Search for the cell housing the specified text and yield its (X, Y) center coordinate. 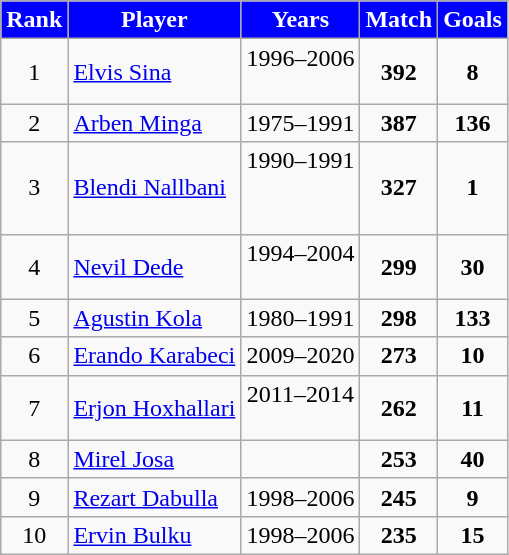
1975–1991 (300, 123)
30 (473, 266)
15 (473, 535)
327 (399, 188)
273 (399, 356)
253 (399, 459)
245 (399, 497)
3 (34, 188)
Agustin Kola (154, 318)
Rezart Dabulla (154, 497)
Mirel Josa (154, 459)
4 (34, 266)
299 (399, 266)
136 (473, 123)
Blendi Nallbani (154, 188)
2009–2020 (300, 356)
40 (473, 459)
Rank (34, 20)
Elvis Sina (154, 72)
6 (34, 356)
Arben Minga (154, 123)
387 (399, 123)
Erando Karabeci (154, 356)
7 (34, 408)
11 (473, 408)
2011–2014 (300, 408)
1994–2004 (300, 266)
Match (399, 20)
235 (399, 535)
392 (399, 72)
Ervin Bulku (154, 535)
Player (154, 20)
Years (300, 20)
133 (473, 318)
Nevil Dede (154, 266)
298 (399, 318)
1996–2006 (300, 72)
2 (34, 123)
262 (399, 408)
5 (34, 318)
1990–1991 (300, 188)
Erjon Hoxhallari (154, 408)
1980–1991 (300, 318)
Goals (473, 20)
